Extract the [x, y] coordinate from the center of the cell holding the provided text.  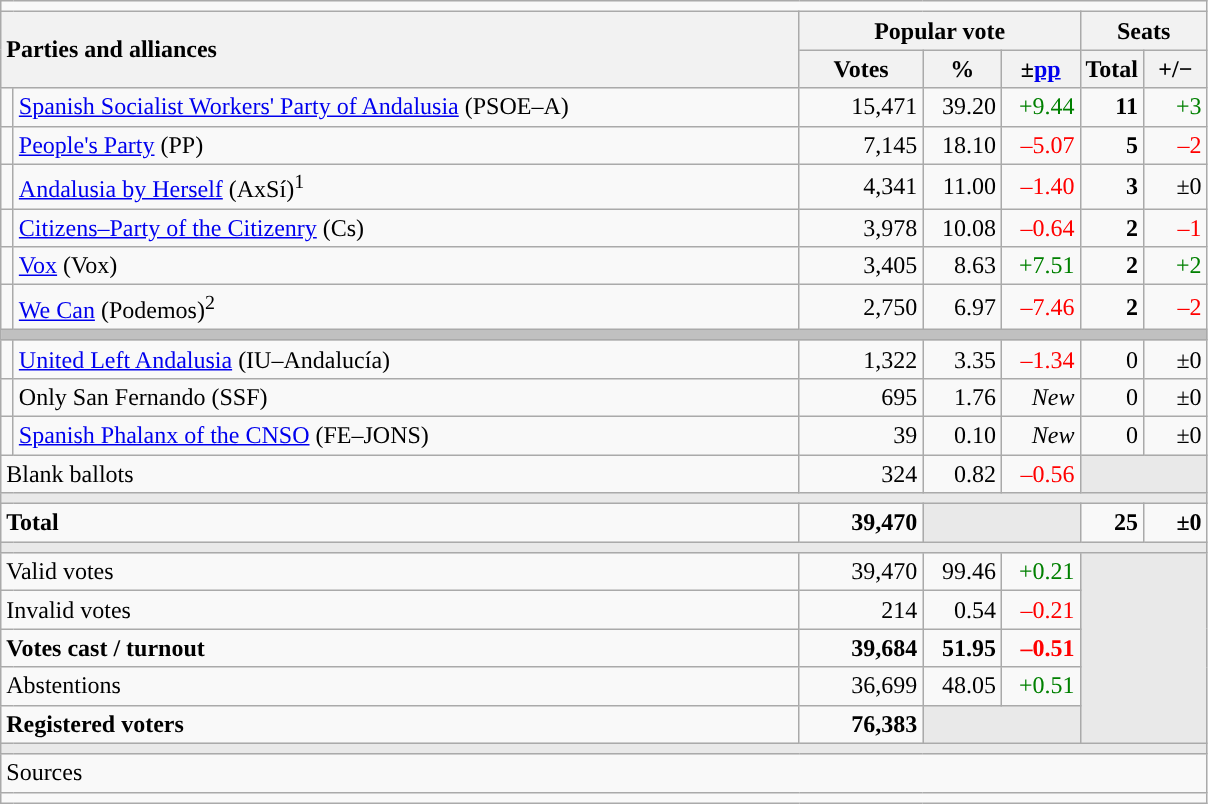
+0.21 [1040, 572]
15,471 [861, 107]
39,684 [861, 648]
48.05 [962, 686]
8.63 [962, 266]
+3 [1176, 107]
Invalid votes [400, 610]
People's Party (PP) [406, 145]
% [962, 69]
0.54 [962, 610]
3,978 [861, 228]
0.82 [962, 474]
695 [861, 397]
–1.34 [1040, 359]
Blank ballots [400, 474]
Vox (Vox) [406, 266]
39 [861, 435]
±pp [1040, 69]
–5.07 [1040, 145]
+9.44 [1040, 107]
Spanish Phalanx of the CNSO (FE–JONS) [406, 435]
25 [1112, 523]
36,699 [861, 686]
3.35 [962, 359]
Spanish Socialist Workers' Party of Andalusia (PSOE–A) [406, 107]
Abstentions [400, 686]
–0.64 [1040, 228]
0.10 [962, 435]
1,322 [861, 359]
We Can (Podemos)2 [406, 308]
Popular vote [940, 31]
214 [861, 610]
Andalusia by Herself (AxSí)1 [406, 186]
3 [1112, 186]
Only San Fernando (SSF) [406, 397]
76,383 [861, 724]
51.95 [962, 648]
Seats [1144, 31]
–1.40 [1040, 186]
6.97 [962, 308]
4,341 [861, 186]
3,405 [861, 266]
Votes [861, 69]
United Left Andalusia (IU–Andalucía) [406, 359]
39.20 [962, 107]
–0.56 [1040, 474]
+7.51 [1040, 266]
99.46 [962, 572]
5 [1112, 145]
Votes cast / turnout [400, 648]
7,145 [861, 145]
+2 [1176, 266]
–7.46 [1040, 308]
324 [861, 474]
+/− [1176, 69]
18.10 [962, 145]
–0.21 [1040, 610]
1.76 [962, 397]
10.08 [962, 228]
11 [1112, 107]
Parties and alliances [400, 50]
–0.51 [1040, 648]
2,750 [861, 308]
11.00 [962, 186]
Valid votes [400, 572]
Registered voters [400, 724]
+0.51 [1040, 686]
Sources [604, 773]
Citizens–Party of the Citizenry (Cs) [406, 228]
–1 [1176, 228]
